Extract the (x, y) coordinate from the center of the cell holding the provided text.  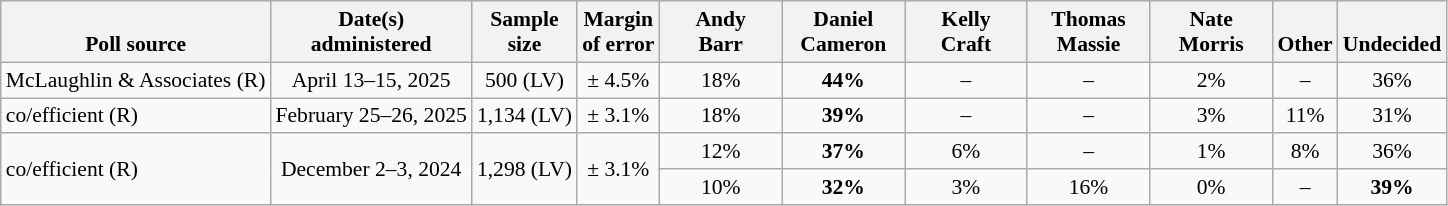
2% (1212, 80)
February 25–26, 2025 (370, 116)
500 (LV) (524, 80)
6% (966, 152)
Undecided (1392, 32)
31% (1392, 116)
16% (1088, 187)
Date(s)administered (370, 32)
1,298 (LV) (524, 170)
1% (1212, 152)
Other (1304, 32)
44% (844, 80)
10% (720, 187)
8% (1304, 152)
1,134 (LV) (524, 116)
December 2–3, 2024 (370, 170)
32% (844, 187)
12% (720, 152)
DanielCameron (844, 32)
April 13–15, 2025 (370, 80)
Samplesize (524, 32)
ThomasMassie (1088, 32)
KellyCraft (966, 32)
McLaughlin & Associates (R) (136, 80)
37% (844, 152)
Marginof error (618, 32)
11% (1304, 116)
± 4.5% (618, 80)
AndyBarr (720, 32)
Poll source (136, 32)
0% (1212, 187)
NateMorris (1212, 32)
